Return the (x, y) coordinate for the center point of the cell that contains the specified text.  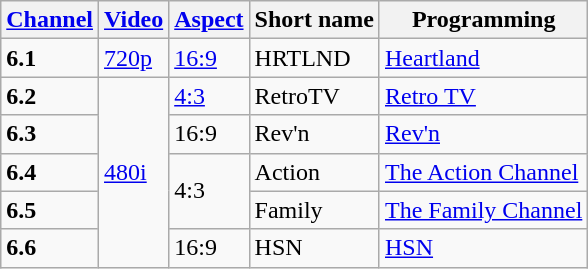
480i (134, 172)
Retro TV (483, 96)
Family (314, 210)
Programming (483, 20)
720p (134, 58)
HRTLND (314, 58)
6.3 (50, 134)
The Action Channel (483, 172)
Channel (50, 20)
Action (314, 172)
The Family Channel (483, 210)
Aspect (209, 20)
Short name (314, 20)
6.2 (50, 96)
6.1 (50, 58)
RetroTV (314, 96)
Heartland (483, 58)
Video (134, 20)
6.4 (50, 172)
6.5 (50, 210)
6.6 (50, 248)
